Find where the given text appears and provide that cell's center as [X, Y] coordinate. 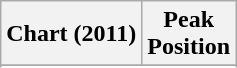
Chart (2011) [72, 34]
PeakPosition [189, 34]
